Locate the cell with the specified text and output its (x, y) center coordinate. 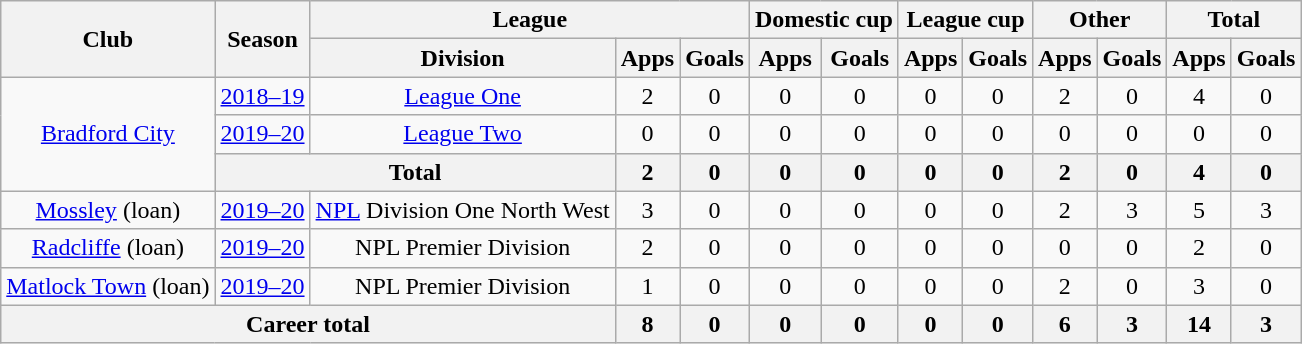
League (530, 20)
8 (647, 324)
Domestic cup (824, 20)
Season (262, 39)
6 (1065, 324)
League One (462, 96)
1 (647, 286)
Matlock Town (loan) (108, 286)
NPL Division One North West (462, 210)
Division (462, 58)
Club (108, 39)
Mossley (loan) (108, 210)
Radcliffe (loan) (108, 248)
5 (1199, 210)
League Two (462, 134)
2018–19 (262, 96)
14 (1199, 324)
Other (1100, 20)
Career total (308, 324)
League cup (965, 20)
Bradford City (108, 134)
